Identify which cell holds the provided text, then report its [X, Y] central coordinate. 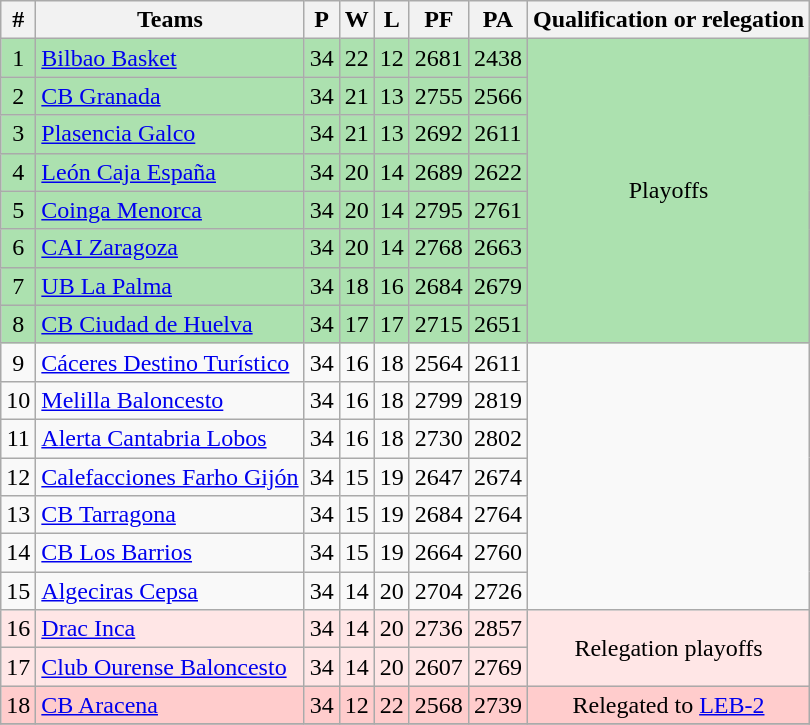
10 [18, 400]
Club Ourense Baloncesto [170, 667]
2769 [498, 667]
L [392, 20]
Relegated to LEB-2 [668, 705]
2568 [438, 705]
P [322, 20]
2704 [438, 591]
PA [498, 20]
8 [18, 324]
7 [18, 286]
Plasencia Galco [170, 134]
2564 [438, 362]
1 [18, 58]
CB Ciudad de Huelva [170, 324]
2802 [498, 438]
2799 [438, 400]
2664 [438, 553]
CB Los Barrios [170, 553]
5 [18, 210]
Coinga Menorca [170, 210]
2689 [438, 172]
2 [18, 96]
11 [18, 438]
4 [18, 172]
2566 [498, 96]
Cáceres Destino Turístico [170, 362]
2679 [498, 286]
2736 [438, 629]
León Caja España [170, 172]
2715 [438, 324]
2760 [498, 553]
Qualification or relegation [668, 20]
2726 [498, 591]
2607 [438, 667]
Playoffs [668, 191]
2857 [498, 629]
Teams [170, 20]
2647 [438, 477]
2755 [438, 96]
Drac Inca [170, 629]
2692 [438, 134]
W [356, 20]
2795 [438, 210]
2674 [498, 477]
2651 [498, 324]
Relegation playoffs [668, 648]
UB La Palma [170, 286]
CB Granada [170, 96]
2622 [498, 172]
9 [18, 362]
2761 [498, 210]
PF [438, 20]
CB Aracena [170, 705]
2768 [438, 248]
# [18, 20]
Algeciras Cepsa [170, 591]
Bilbao Basket [170, 58]
CAI Zaragoza [170, 248]
6 [18, 248]
2681 [438, 58]
3 [18, 134]
CB Tarragona [170, 515]
2739 [498, 705]
Calefacciones Farho Gijón [170, 477]
2663 [498, 248]
2819 [498, 400]
Alerta Cantabria Lobos [170, 438]
2730 [438, 438]
2438 [498, 58]
2764 [498, 515]
Melilla Baloncesto [170, 400]
